Identify which cell holds the provided text, then report its [x, y] central coordinate. 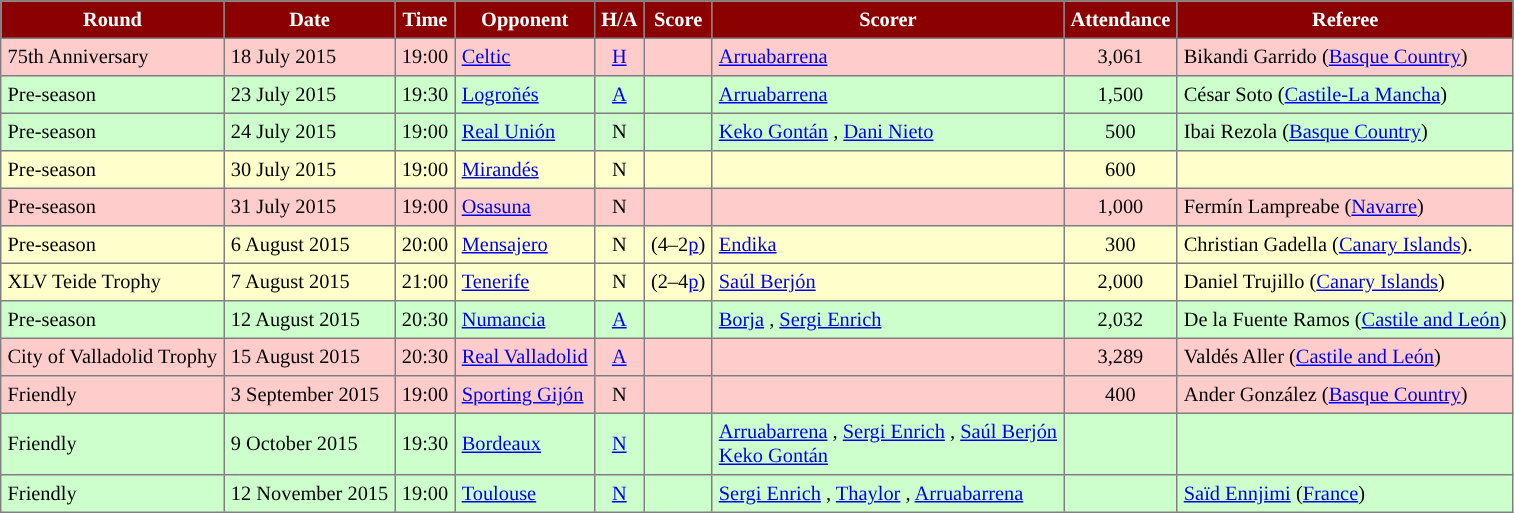
Saïd Ennjimi (France) [1345, 494]
6 August 2015 [310, 245]
Opponent [524, 20]
Toulouse [524, 494]
Osasuna [524, 207]
Sergi Enrich , Thaylor , Arruabarrena [888, 494]
Saúl Berjón [888, 282]
H [619, 57]
18 July 2015 [310, 57]
9 October 2015 [310, 444]
Bikandi Garrido (Basque Country) [1345, 57]
Arruabarrena , Sergi Enrich , Saúl Berjón Keko Gontán [888, 444]
De la Fuente Ramos (Castile and León) [1345, 320]
City of Valladolid Trophy [112, 357]
75th Anniversary [112, 57]
Real Valladolid [524, 357]
Fermín Lampreabe (Navarre) [1345, 207]
1,500 [1120, 95]
3,289 [1120, 357]
H/A [619, 20]
Daniel Trujillo (Canary Islands) [1345, 282]
12 August 2015 [310, 320]
Attendance [1120, 20]
15 August 2015 [310, 357]
Real Unión [524, 132]
500 [1120, 132]
3 September 2015 [310, 395]
1,000 [1120, 207]
Referee [1345, 20]
Sporting Gijón [524, 395]
Borja , Sergi Enrich [888, 320]
300 [1120, 245]
Endika [888, 245]
Mirandés [524, 170]
Numancia [524, 320]
2,000 [1120, 282]
Time [425, 20]
600 [1120, 170]
21:00 [425, 282]
Christian Gadella (Canary Islands). [1345, 245]
Scorer [888, 20]
400 [1120, 395]
César Soto (Castile-La Mancha) [1345, 95]
Valdés Aller (Castile and León) [1345, 357]
Round [112, 20]
31 July 2015 [310, 207]
Bordeaux [524, 444]
Tenerife [524, 282]
24 July 2015 [310, 132]
20:00 [425, 245]
Date [310, 20]
12 November 2015 [310, 494]
Mensajero [524, 245]
Logroñés [524, 95]
XLV Teide Trophy [112, 282]
23 July 2015 [310, 95]
7 August 2015 [310, 282]
3,061 [1120, 57]
Ander González (Basque Country) [1345, 395]
Keko Gontán , Dani Nieto [888, 132]
(4–2p) [678, 245]
(2–4p) [678, 282]
30 July 2015 [310, 170]
Ibai Rezola (Basque Country) [1345, 132]
2,032 [1120, 320]
Score [678, 20]
Celtic [524, 57]
